For the text-containing cell, return its midpoint in [x, y] coordinate format. 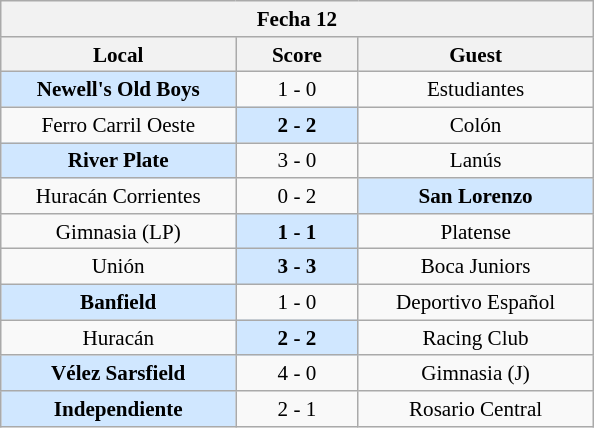
4 - 0 [297, 372]
Gimnasia (J) [476, 372]
Ferro Carril Oeste [118, 124]
3 - 0 [297, 160]
Independiente [118, 408]
Colón [476, 124]
3 - 3 [297, 266]
Unión [118, 266]
Local [118, 54]
Racing Club [476, 338]
Boca Juniors [476, 266]
Huracán Corrientes [118, 196]
Vélez Sarsfield [118, 372]
Platense [476, 230]
Guest [476, 54]
1 - 1 [297, 230]
0 - 2 [297, 196]
San Lorenzo [476, 196]
Newell's Old Boys [118, 90]
Huracán [118, 338]
Estudiantes [476, 90]
Gimnasia (LP) [118, 230]
Deportivo Español [476, 302]
Score [297, 54]
Rosario Central [476, 408]
2 - 1 [297, 408]
Banfield [118, 302]
Fecha 12 [297, 18]
Lanús [476, 160]
River Plate [118, 160]
